Provide the [X, Y] coordinate of the cell's center where the given text is located.  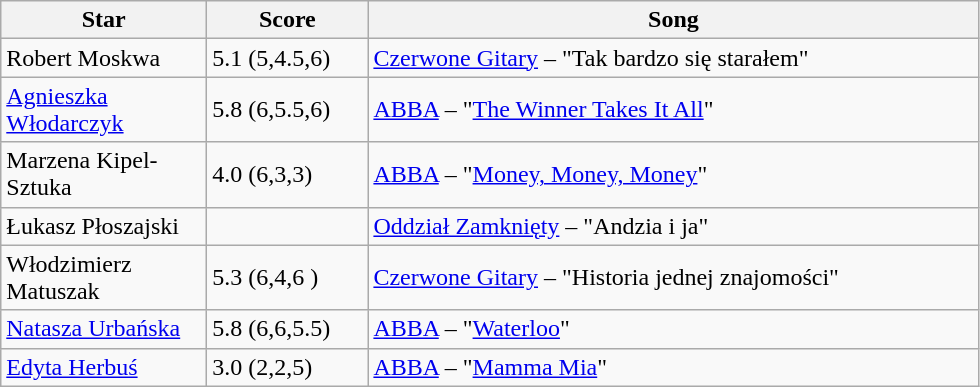
Czerwone Gitary – "Tak bardzo się starałem" [674, 58]
3.0 (2,2,5) [288, 367]
Agnieszka Włodarczyk [104, 110]
Score [288, 20]
Marzena Kipel-Sztuka [104, 174]
Edyta Herbuś [104, 367]
ABBA – "Money, Money, Money" [674, 174]
Czerwone Gitary – "Historia jednej znajomości" [674, 278]
5.8 (6,5.5,6) [288, 110]
Song [674, 20]
ABBA – "The Winner Takes It All" [674, 110]
4.0 (6,3,3) [288, 174]
Robert Moskwa [104, 58]
5.8 (6,6,5.5) [288, 329]
Łukasz Płoszajski [104, 226]
Włodzimierz Matuszak [104, 278]
5.1 (5,4.5,6) [288, 58]
Natasza Urbańska [104, 329]
Star [104, 20]
Oddział Zamknięty – "Andzia i ja" [674, 226]
ABBA – "Mamma Mia" [674, 367]
5.3 (6,4,6 ) [288, 278]
ABBA – "Waterloo" [674, 329]
